Capture the cell that displays the provided text and extract its [x, y] central coordinate. 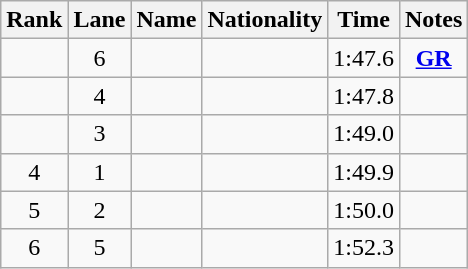
1:49.0 [364, 134]
1:50.0 [364, 210]
Nationality [265, 20]
Name [166, 20]
1 [100, 172]
1:52.3 [364, 248]
Time [364, 20]
2 [100, 210]
Rank [34, 20]
Notes [433, 20]
1:49.9 [364, 172]
GR [433, 58]
3 [100, 134]
1:47.6 [364, 58]
Lane [100, 20]
1:47.8 [364, 96]
